Search for the cell housing the specified text and yield its [x, y] center coordinate. 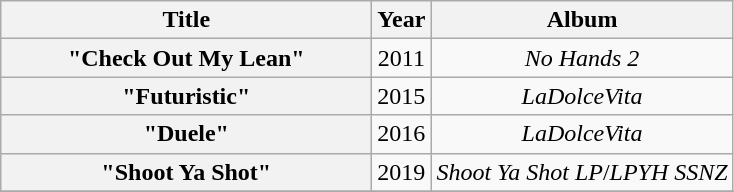
Title [186, 20]
2015 [402, 96]
"Duele" [186, 134]
2019 [402, 172]
2016 [402, 134]
Album [582, 20]
2011 [402, 58]
Year [402, 20]
No Hands 2 [582, 58]
"Futuristic" [186, 96]
"Check Out My Lean" [186, 58]
Shoot Ya Shot LP/LPYH SSNZ [582, 172]
"Shoot Ya Shot" [186, 172]
